For the text-containing cell, return its midpoint in [x, y] coordinate format. 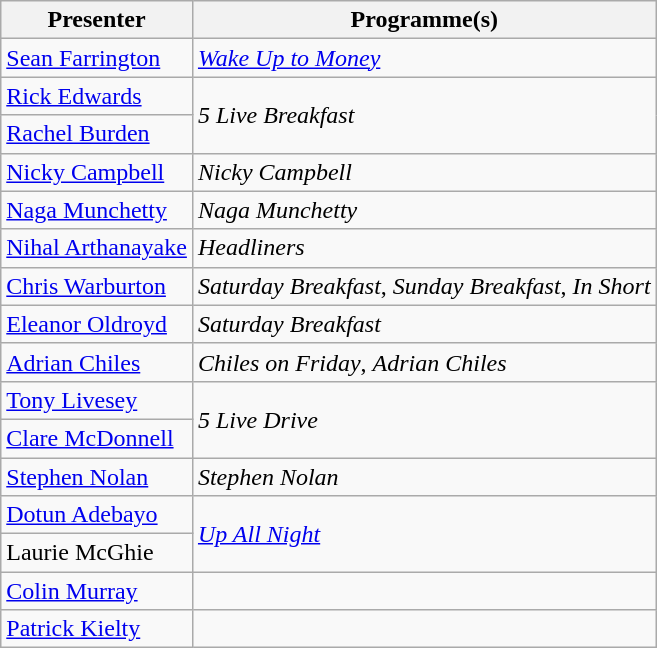
Colin Murray [97, 591]
Clare McDonnell [97, 438]
Rachel Burden [97, 134]
Dotun Adebayo [97, 515]
Laurie McGhie [97, 553]
Headliners [424, 248]
Tony Livesey [97, 400]
Eleanor Oldroyd [97, 324]
Chris Warburton [97, 286]
Chiles on Friday, Adrian Chiles [424, 362]
Nihal Arthanayake [97, 248]
Rick Edwards [97, 96]
Wake Up to Money [424, 58]
Adrian Chiles [97, 362]
Sean Farrington [97, 58]
Patrick Kielty [97, 629]
Saturday Breakfast [424, 324]
Programme(s) [424, 20]
Saturday Breakfast, Sunday Breakfast, In Short [424, 286]
5 Live Drive [424, 419]
Up All Night [424, 534]
5 Live Breakfast [424, 115]
Presenter [97, 20]
